Identify which cell holds the provided text, then report its (x, y) central coordinate. 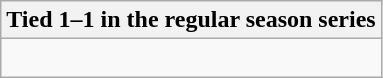
Tied 1–1 in the regular season series (191, 20)
